For the text-containing cell, return its midpoint in (X, Y) coordinate format. 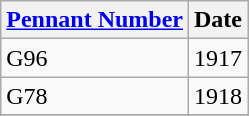
1918 (218, 96)
G96 (95, 58)
1917 (218, 58)
Pennant Number (95, 20)
G78 (95, 96)
Date (218, 20)
